Detect which cell encompasses the target text, then output its [X, Y] center coordinate. 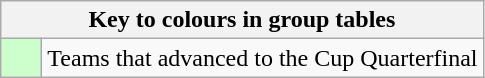
Key to colours in group tables [242, 20]
Teams that advanced to the Cup Quarterfinal [262, 58]
